Extract the (X, Y) coordinate from the center of the cell holding the provided text.  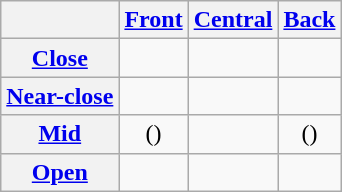
Open (60, 172)
Near-close (60, 96)
Central (233, 20)
Mid (60, 134)
Front (154, 20)
Back (310, 20)
Close (60, 58)
